Scan for the cell matching the given text and deliver its (x, y) coordinate at center. 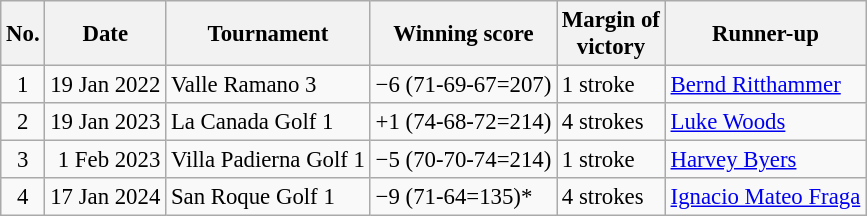
4 (23, 197)
Tournament (268, 34)
−9 (71-64=135)* (463, 197)
1 (23, 85)
Runner-up (765, 34)
−5 (70-70-74=214) (463, 160)
Bernd Ritthammer (765, 85)
2 (23, 122)
Harvey Byers (765, 160)
−6 (71-69-67=207) (463, 85)
Valle Ramano 3 (268, 85)
19 Jan 2022 (106, 85)
La Canada Golf 1 (268, 122)
1 Feb 2023 (106, 160)
San Roque Golf 1 (268, 197)
Ignacio Mateo Fraga (765, 197)
Date (106, 34)
Villa Padierna Golf 1 (268, 160)
No. (23, 34)
Winning score (463, 34)
Margin ofvictory (612, 34)
19 Jan 2023 (106, 122)
17 Jan 2024 (106, 197)
+1 (74-68-72=214) (463, 122)
Luke Woods (765, 122)
3 (23, 160)
